Identify which cell holds the provided text, then report its (X, Y) central coordinate. 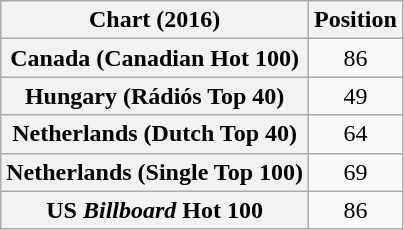
Canada (Canadian Hot 100) (155, 58)
US Billboard Hot 100 (155, 210)
Netherlands (Dutch Top 40) (155, 134)
Hungary (Rádiós Top 40) (155, 96)
Netherlands (Single Top 100) (155, 172)
69 (356, 172)
Position (356, 20)
Chart (2016) (155, 20)
49 (356, 96)
64 (356, 134)
